Search for the cell housing the specified text and yield its (x, y) center coordinate. 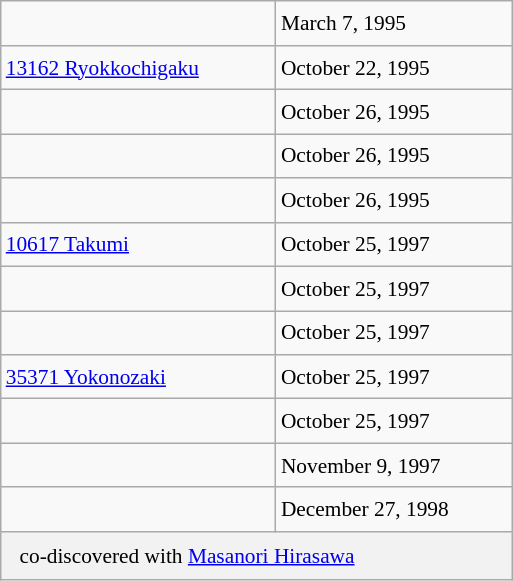
October 22, 1995 (394, 67)
March 7, 1995 (394, 23)
co-discovered with Masanori Hirasawa (256, 556)
10617 Takumi (138, 244)
13162 Ryokkochigaku (138, 67)
35371 Yokonozaki (138, 377)
November 9, 1997 (394, 465)
December 27, 1998 (394, 509)
